Output the (X, Y) coordinate of the center of the cell containing the given text.  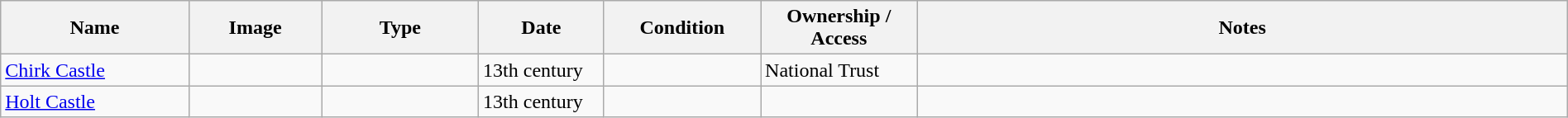
Chirk Castle (94, 70)
National Trust (839, 70)
Type (400, 28)
Name (94, 28)
Holt Castle (94, 101)
Date (542, 28)
Condition (681, 28)
Image (255, 28)
Notes (1242, 28)
Ownership / Access (839, 28)
